Determine the (x, y) coordinate at the center of the cell enclosing the given text.  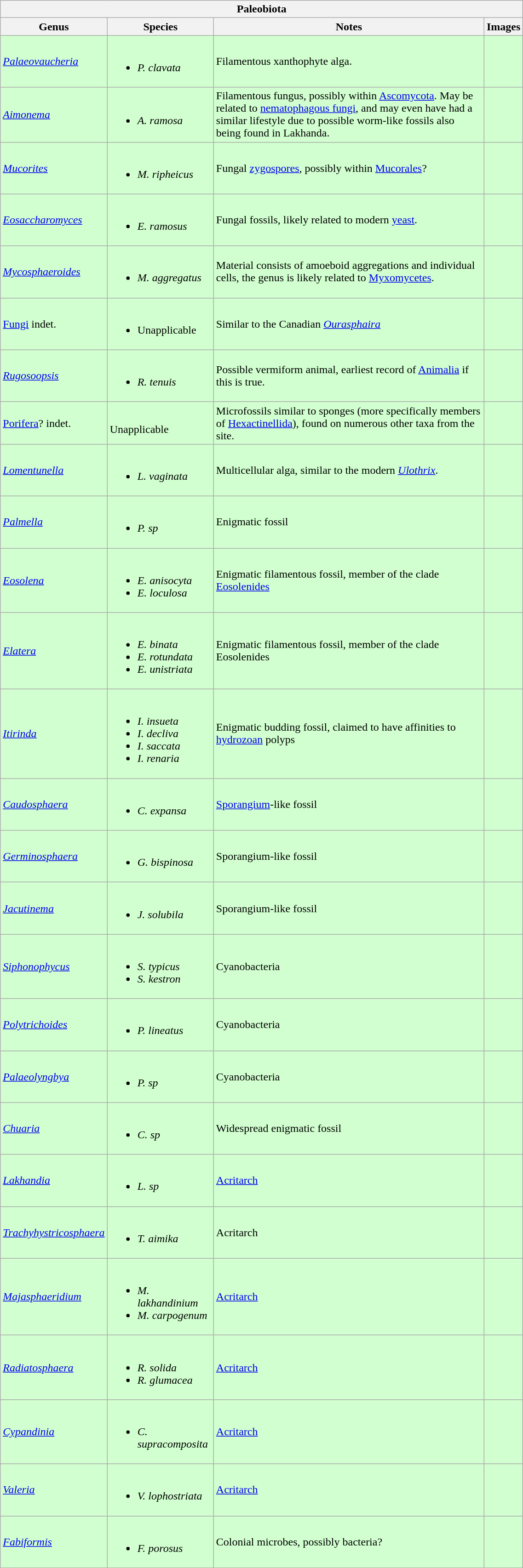
M. lakhandiniumM. carpogenum (160, 1297)
Fungi indet. (54, 324)
Images (503, 27)
Valeria (54, 1490)
J. solubila (160, 908)
Rugosoopsis (54, 376)
Germinosphaera (54, 857)
Widespread enigmatic fossil (349, 1129)
Jacutinema (54, 908)
Fungal zygospores, possibly within Mucorales? (349, 168)
R. tenuis (160, 376)
Palaeovaucheria (54, 62)
Radiatosphaera (54, 1367)
C. sp (160, 1129)
P. clavata (160, 62)
F. porosus (160, 1541)
C. supracomposita (160, 1432)
Palmella (54, 522)
Elatera (54, 651)
C. expansa (160, 804)
A. ramosa (160, 115)
Majasphaeridium (54, 1297)
V. lophostriata (160, 1490)
Paleobiota (262, 9)
Multicellular alga, similar to the modern Ulothrix. (349, 470)
Notes (349, 27)
Siphonophycus (54, 966)
L. vaginata (160, 470)
Mycosphaeroides (54, 272)
Fabiformis (54, 1541)
Filamentous xanthophyte alga. (349, 62)
L. sp (160, 1180)
Material consists of amoeboid aggregations and individual cells, the genus is likely related to Myxomycetes. (349, 272)
E. ramosus (160, 220)
Chuaria (54, 1129)
Cypandinia (54, 1432)
Mucorites (54, 168)
I. insuetaI. declivaI. saccataI. renaria (160, 734)
Caudosphaera (54, 804)
G. bispinosa (160, 857)
Similar to the Canadian Ourasphaira (349, 324)
E. anisocytaE. loculosa (160, 580)
Colonial microbes, possibly bacteria? (349, 1541)
Aimonema (54, 115)
M. ripheicus (160, 168)
P. lineatus (160, 1025)
Enigmatic budding fossil, claimed to have affinities to hydrozoan polyps (349, 734)
M. aggregatus (160, 272)
Genus (54, 27)
Species (160, 27)
Porifera? indet. (54, 423)
Microfossils similar to sponges (more specifically members of Hexactinellida), found on numerous other taxa from the site. (349, 423)
Palaeolyngbya (54, 1076)
Enigmatic fossil (349, 522)
Eosolena (54, 580)
Polytrichoides (54, 1025)
Lomentunella (54, 470)
Possible vermiform animal, earliest record of Animalia if this is true. (349, 376)
S. typicusS. kestron (160, 966)
Eosaccharomyces (54, 220)
E. binataE. rotundataE. unistriata (160, 651)
Lakhandia (54, 1180)
Fungal fossils, likely related to modern yeast. (349, 220)
T. aimika (160, 1233)
R. solidaR. glumacea (160, 1367)
Trachyhystricosphaera (54, 1233)
Itirinda (54, 734)
